Return the [x, y] coordinate for the center point of the cell that contains the specified text.  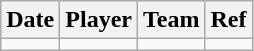
Ref [228, 20]
Team [171, 20]
Date [30, 20]
Player [99, 20]
